Scan for the cell matching the given text and deliver its (x, y) coordinate at center. 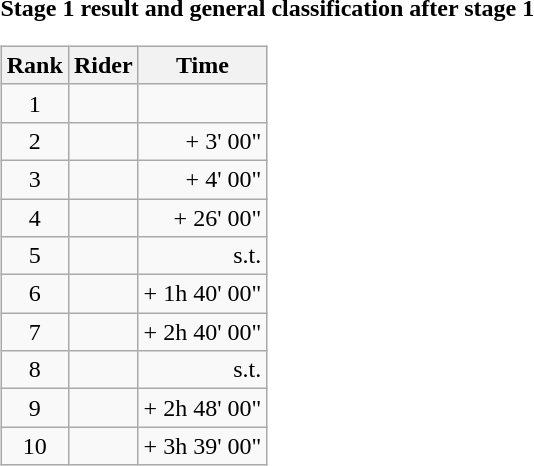
+ 26' 00" (202, 217)
+ 2h 48' 00" (202, 408)
2 (34, 141)
+ 4' 00" (202, 179)
+ 1h 40' 00" (202, 294)
+ 2h 40' 00" (202, 332)
4 (34, 217)
Time (202, 65)
Rider (103, 65)
6 (34, 294)
9 (34, 408)
7 (34, 332)
+ 3' 00" (202, 141)
Rank (34, 65)
+ 3h 39' 00" (202, 446)
1 (34, 103)
3 (34, 179)
10 (34, 446)
8 (34, 370)
5 (34, 256)
